Find where the given text appears and provide that cell's center as [X, Y] coordinate. 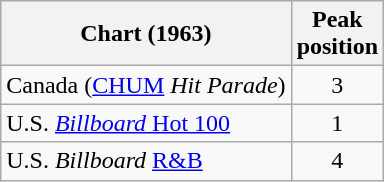
Peakposition [337, 34]
U.S. Billboard Hot 100 [146, 123]
1 [337, 123]
3 [337, 85]
4 [337, 161]
Canada (CHUM Hit Parade) [146, 85]
U.S. Billboard R&B [146, 161]
Chart (1963) [146, 34]
